Return [x, y] of the center of cell containing provided text 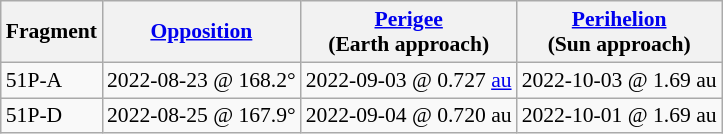
2022-10-01 @ 1.69 au [620, 116]
51P-D [52, 116]
2022-09-04 @ 0.720 au [409, 116]
2022-08-25 @ 167.9° [202, 116]
2022-08-23 @ 168.2° [202, 80]
2022-10-03 @ 1.69 au [620, 80]
Opposition [202, 32]
Perigee(Earth approach) [409, 32]
Perihelion(Sun approach) [620, 32]
2022-09-03 @ 0.727 au [409, 80]
51P-A [52, 80]
Fragment [52, 32]
